Determine the [X, Y] coordinate at the center of the cell enclosing the given text.  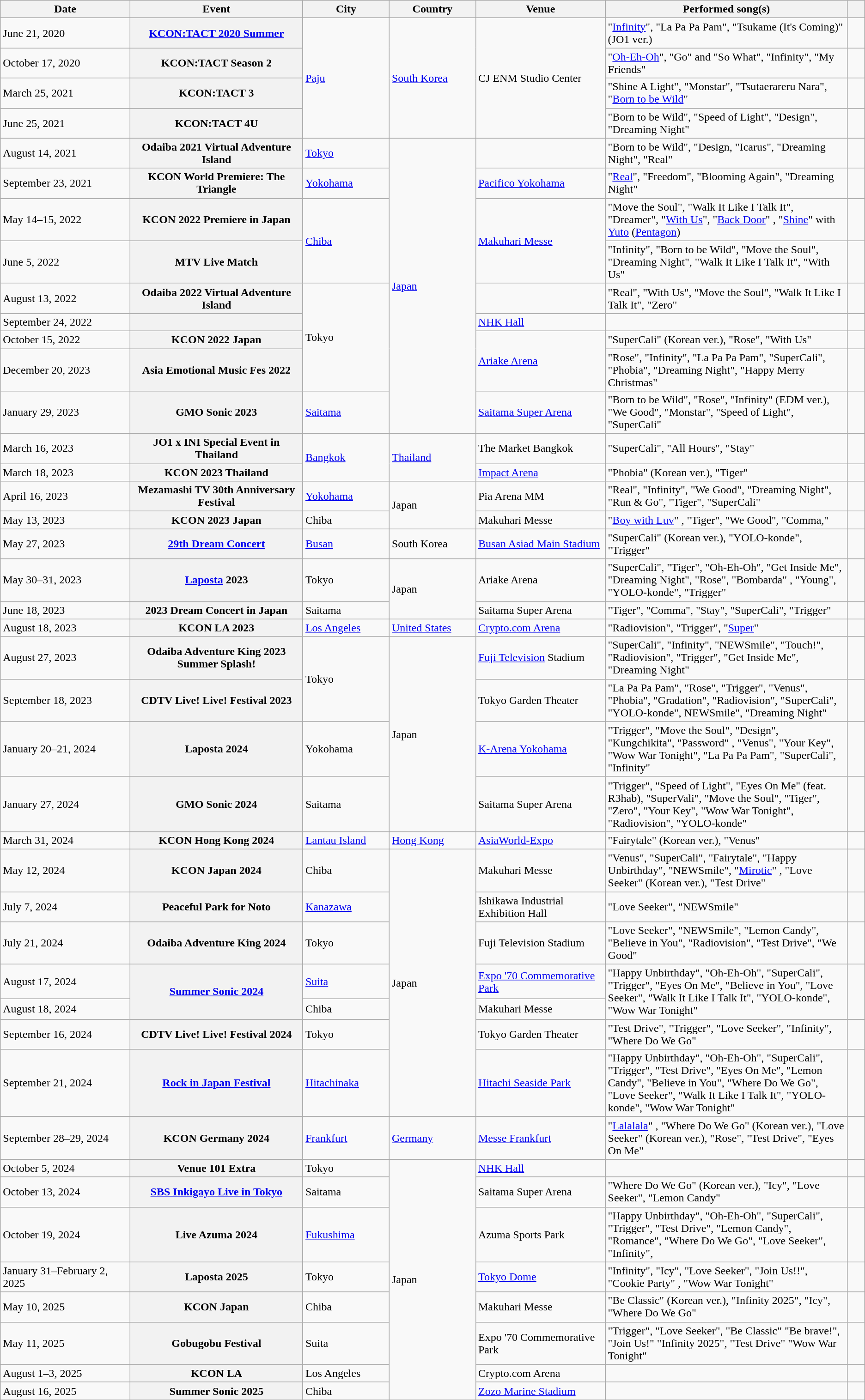
"Love Seeker", "NEWSmile", "Lemon Candy", "Believe in You", "Radiovision", "Test Drive", "We Good" [726, 943]
June 21, 2020 [66, 33]
Thailand [432, 457]
Country [432, 9]
August 14, 2021 [66, 153]
KCON:TACT 4U [216, 123]
KCON 2022 Premiere in Japan [216, 219]
Pacifico Yokohama [541, 183]
Germany [432, 1138]
"Radiovision", "Trigger", "Super" [726, 628]
September 23, 2021 [66, 183]
2023 Dream Concert in Japan [216, 610]
KCON Germany 2024 [216, 1138]
January 29, 2023 [66, 412]
Laposta 2024 [216, 749]
KCON LA 2023 [216, 628]
"SuperCali", "Tiger", "Oh-Eh-Oh", "Get Inside Me", "Dreaming Night", "Rose", "Bombarda" , "Young", "YOLO-konde", "Trigger" [726, 580]
"Born to be Wild", "Design, "Icarus", "Dreaming Night", "Real" [726, 153]
Lantau Island [346, 840]
KCON Japan 2024 [216, 870]
August 27, 2023 [66, 658]
Busan Asiad Main Stadium [541, 544]
Frankfurt [346, 1138]
July 7, 2024 [66, 906]
The Market Bangkok [541, 449]
"Rose", "Infinity", "La Pa Pa Pam", "SuperCali", "Phobia", "Dreaming Night", "Happy Merry Christmas" [726, 370]
Tokyo Dome [541, 1277]
Odaiba Adventure King 2024 [216, 943]
October 15, 2022 [66, 339]
KCON:TACT Season 2 [216, 63]
KCON World Premiere: The Triangle [216, 183]
"SuperCali" (Korean ver.), "YOLO-konde", "Trigger" [726, 544]
City [346, 9]
Fukushima [346, 1234]
Hong Kong [432, 840]
MTV Live Match [216, 262]
December 20, 2023 [66, 370]
Hitachi Seaside Park [541, 1083]
"SuperCali", "All Hours", "Stay" [726, 449]
KCON Hong Kong 2024 [216, 840]
Zozo Marine Stadium [541, 1391]
"Where Do We Go" (Korean ver.), "Icy", "Love Seeker", "Lemon Candy" [726, 1192]
June 5, 2022 [66, 262]
August 17, 2024 [66, 982]
"Love Seeker", "NEWSmile" [726, 906]
"Infinity", "Icy", "Love Seeker", "Join Us!!", "Cookie Party" , "Wow War Tonight" [726, 1277]
Peaceful Park for Noto [216, 906]
June 25, 2021 [66, 123]
August 18, 2023 [66, 628]
GMO Sonic 2024 [216, 804]
Busan [346, 544]
October 19, 2024 [66, 1234]
JO1 x INI Special Event in Thailand [216, 449]
October 5, 2024 [66, 1168]
Bangkok [346, 457]
KCON:TACT 2020 Summer [216, 33]
KCON 2023 Japan [216, 520]
Kanazawa [346, 906]
Odaiba 2022 Virtual Adventure Island [216, 298]
"Born to be Wild", "Rose", "Infinity" (EDM ver.), "We Good", "Monstar", "Speed of Light", "SuperCali" [726, 412]
"Real", "Freedom", "Blooming Again", "Dreaming Night" [726, 183]
Odaiba 2021 Virtual Adventure Island [216, 153]
CDTV Live! Live! Festival 2023 [216, 700]
Performed song(s) [726, 9]
K-Arena Yokohama [541, 749]
April 16, 2023 [66, 496]
United States [432, 628]
March 18, 2023 [66, 473]
KCON:TACT 3 [216, 93]
August 16, 2025 [66, 1391]
October 17, 2020 [66, 63]
"SuperCali" (Korean ver.), "Rose", "With Us" [726, 339]
May 12, 2024 [66, 870]
Ishikawa Industrial Exhibition Hall [541, 906]
Impact Arena [541, 473]
KCON 2023 Thailand [216, 473]
August 18, 2024 [66, 1009]
Rock in Japan Festival [216, 1083]
Venue 101 Extra [216, 1168]
May 11, 2025 [66, 1343]
Asia Emotional Music Fes 2022 [216, 370]
March 25, 2021 [66, 93]
September 18, 2023 [66, 700]
Live Azuma 2024 [216, 1234]
"SuperCali", "Infinity", "NEWSmile", "Touch!", "Radiovision", "Trigger", "Get Inside Me", "Dreaming Night" [726, 658]
Summer Sonic 2024 [216, 992]
Summer Sonic 2025 [216, 1391]
Date [66, 9]
September 21, 2024 [66, 1083]
July 21, 2024 [66, 943]
"Tiger", "Comma", "Stay", "SuperCali", "Trigger" [726, 610]
"Venus", "SuperCali", "Fairytale", "Happy Unbirthday", "NEWSmile", "Mirotic" , "Love Seeker" (Korean ver.), "Test Drive" [726, 870]
"Be Classic" (Korean ver.), "Infinity 2025", "Icy", "Where Do We Go" [726, 1307]
"Test Drive", "Trigger", "Love Seeker", "Infinity", "Where Do We Go" [726, 1035]
Laposta 2023 [216, 580]
Event [216, 9]
September 24, 2022 [66, 322]
September 28–29, 2024 [66, 1138]
SBS Inkigayo Live in Tokyo [216, 1192]
May 27, 2023 [66, 544]
KCON LA [216, 1373]
"Move the Soul", "Walk It Like I Talk It", "Dreamer", "With Us", "Back Door" , "Shine" with Yuto (Pentagon) [726, 219]
August 1–3, 2025 [66, 1373]
AsiaWorld-Expo [541, 840]
"Phobia" (Korean ver.), "Tiger" [726, 473]
Gobugobu Festival [216, 1343]
29th Dream Concert [216, 544]
March 31, 2024 [66, 840]
"Happy Unbirthday", "Oh-Eh-Oh", "SuperCali", "Trigger", "Test Drive", "Lemon Candy", "Romance", "Where Do We Go", "Love Seeker", "Infinity", [726, 1234]
"Shine A Light", "Monstar", "Tsutaerareru Nara", "Born to be Wild" [726, 93]
"Lalalala" , "Where Do We Go" (Korean ver.), "Love Seeker" (Korean ver.), "Rose", "Test Drive", "Eyes On Me" [726, 1138]
Messe Frankfurt [541, 1138]
"Infinity", "Born to be Wild", "Move the Soul", "Dreaming Night", "Walk It Like I Talk It", "With Us" [726, 262]
"Born to be Wild", "Speed of Light", "Design", "Dreaming Night" [726, 123]
GMO Sonic 2023 [216, 412]
October 13, 2024 [66, 1192]
Azuma Sports Park [541, 1234]
January 20–21, 2024 [66, 749]
KCON 2022 Japan [216, 339]
"Trigger", "Love Seeker", "Be Classic" "Be brave!", "Join Us!" "Infinity 2025", "Test Drive" "Wow War Tonight" [726, 1343]
Odaiba Adventure King 2023 Summer Splash! [216, 658]
"La Pa Pa Pam", "Rose", "Trigger", "Venus", "Phobia", "Gradation", "Radiovision", "SuperCali", "YOLO-konde", NEWSmile", "Dreaming Night" [726, 700]
"Boy with Luv" , "Tiger", "We Good", "Comma," [726, 520]
Mezamashi TV 30th Anniversary Festival [216, 496]
"Infinity", "La Pa Pa Pam", "Tsukame (It's Coming)" (JO1 ver.) [726, 33]
May 30–31, 2023 [66, 580]
CJ ENM Studio Center [541, 78]
March 16, 2023 [66, 449]
"Trigger", "Move the Soul", "Design", "Kungchikita", "Password" , "Venus", "Your Key", "Wow War Tonight", "La Pa Pa Pam", "SuperCali", "Infinity" [726, 749]
"Fairytale" (Korean ver.), "Venus" [726, 840]
Pia Arena MM [541, 496]
Hitachinaka [346, 1083]
Venue [541, 9]
August 13, 2022 [66, 298]
KCON Japan [216, 1307]
June 18, 2023 [66, 610]
"Real", "Infinity", "We Good", "Dreaming Night", "Run & Go", "Tiger", "SuperCali" [726, 496]
Paju [346, 78]
May 10, 2025 [66, 1307]
May 14–15, 2022 [66, 219]
January 27, 2024 [66, 804]
January 31–February 2, 2025 [66, 1277]
"Real", "With Us", "Move the Soul", "Walk It Like I Talk It", "Zero" [726, 298]
Laposta 2025 [216, 1277]
"Oh-Eh-Oh", "Go" and "So What", "Infinity", "My Friends" [726, 63]
May 13, 2023 [66, 520]
September 16, 2024 [66, 1035]
CDTV Live! Live! Festival 2024 [216, 1035]
